Scan for the cell matching the given text and deliver its (X, Y) coordinate at center. 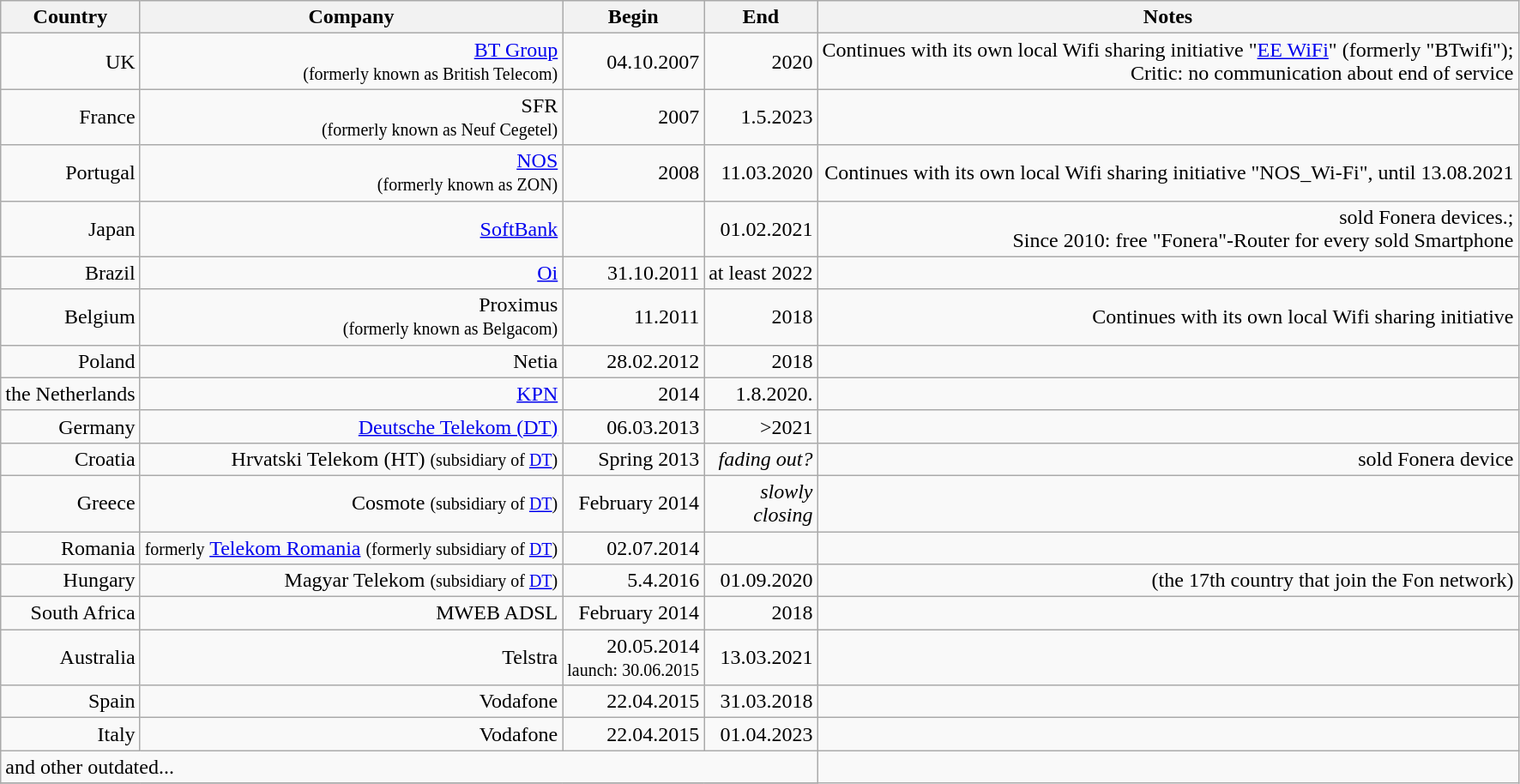
Continues with its own local Wifi sharing initiative "EE WiFi" (formerly "BTwifi"); Critic: no communication about end of service (1168, 62)
Hrvatski Telekom (HT) (subsidiary of DT) (352, 459)
04.10.2007 (633, 62)
Continues with its own local Wifi sharing initiative "NOS_Wi-Fi", until 13.08.2021 (1168, 173)
2020 (761, 62)
Brazil (70, 273)
Greece (70, 503)
Hungary (70, 581)
slowlyclosing (761, 503)
Cosmote (subsidiary of DT) (352, 503)
1.8.2020. (761, 394)
Australia (70, 657)
Company (352, 17)
formerly Telekom Romania (formerly subsidiary of DT) (352, 548)
Telstra (352, 657)
SFR (formerly known as Neuf Cegetel) (352, 117)
Portugal (70, 173)
Japan (70, 228)
UK (70, 62)
>2021 (761, 426)
31.10.2011 (633, 273)
Deutsche Telekom (DT) (352, 426)
01.02.2021 (761, 228)
Continues with its own local Wifi sharing initiative (1168, 317)
2014 (633, 394)
Netia (352, 361)
Notes (1168, 17)
Spain (70, 702)
fading out? (761, 459)
MWEB ADSL (352, 613)
and other outdated... (409, 767)
01.04.2023 (761, 734)
KPN (352, 394)
06.03.2013 (633, 426)
(the 17th country that join the Fon network) (1168, 581)
at least 2022 (761, 273)
2007 (633, 117)
28.02.2012 (633, 361)
Poland (70, 361)
1.5.2023 (761, 117)
France (70, 117)
Germany (70, 426)
Romania (70, 548)
End (761, 17)
Country (70, 17)
20.05.2014launch: 30.06.2015 (633, 657)
Italy (70, 734)
Oi (352, 273)
Belgium (70, 317)
South Africa (70, 613)
Croatia (70, 459)
5.4.2016 (633, 581)
NOS (formerly known as ZON) (352, 173)
sold Fonera devices.;Since 2010: free "Fonera"-Router for every sold Smartphone (1168, 228)
Proximus (formerly known as Belgacom) (352, 317)
2008 (633, 173)
11.03.2020 (761, 173)
SoftBank (352, 228)
01.09.2020 (761, 581)
Magyar Telekom (subsidiary of DT) (352, 581)
BT Group (formerly known as British Telecom) (352, 62)
sold Fonera device (1168, 459)
02.07.2014 (633, 548)
13.03.2021 (761, 657)
the Netherlands (70, 394)
Begin (633, 17)
31.03.2018 (761, 702)
11.2011 (633, 317)
Spring 2013 (633, 459)
